Determine the [x, y] coordinate at the center of the cell enclosing the given text.  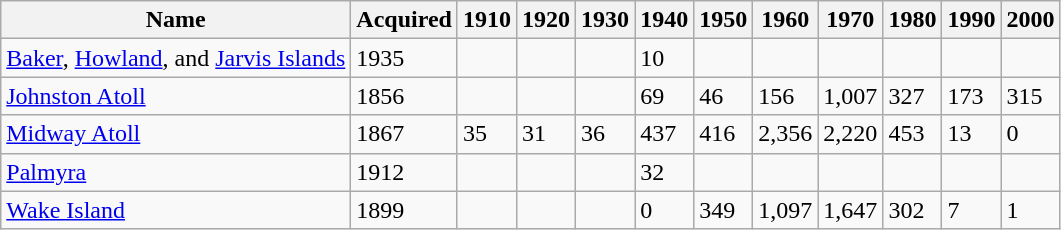
10 [664, 58]
31 [546, 134]
1940 [664, 20]
2000 [1030, 20]
1910 [486, 20]
Wake Island [176, 210]
416 [724, 134]
1899 [404, 210]
1,097 [786, 210]
1856 [404, 96]
173 [972, 96]
Acquired [404, 20]
1950 [724, 20]
1 [1030, 210]
13 [972, 134]
1935 [404, 58]
453 [912, 134]
1970 [850, 20]
1867 [404, 134]
156 [786, 96]
327 [912, 96]
Palmyra [176, 172]
1920 [546, 20]
Midway Atoll [176, 134]
46 [724, 96]
1,647 [850, 210]
1990 [972, 20]
2,220 [850, 134]
1980 [912, 20]
2,356 [786, 134]
Name [176, 20]
36 [606, 134]
1912 [404, 172]
7 [972, 210]
1,007 [850, 96]
302 [912, 210]
Baker, Howland, and Jarvis Islands [176, 58]
69 [664, 96]
Johnston Atoll [176, 96]
35 [486, 134]
349 [724, 210]
315 [1030, 96]
1930 [606, 20]
32 [664, 172]
1960 [786, 20]
437 [664, 134]
